Locate the cell with the specified text and output its [X, Y] center coordinate. 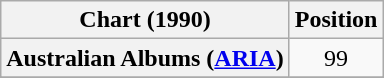
Chart (1990) [145, 20]
99 [336, 58]
Position [336, 20]
Australian Albums (ARIA) [145, 58]
